Provide the (X, Y) coordinate of the cell's center where the given text is located.  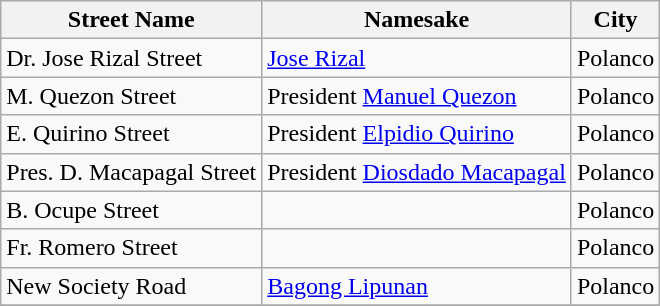
Bagong Lipunan (417, 286)
Pres. D. Macapagal Street (132, 172)
M. Quezon Street (132, 96)
President Manuel Quezon (417, 96)
President Elpidio Quirino (417, 134)
Jose Rizal (417, 58)
Dr. Jose Rizal Street (132, 58)
Fr. Romero Street (132, 248)
Namesake (417, 20)
Street Name (132, 20)
City (615, 20)
B. Ocupe Street (132, 210)
E. Quirino Street (132, 134)
New Society Road (132, 286)
President Diosdado Macapagal (417, 172)
